Output the [x, y] coordinate of the center of the cell containing the given text.  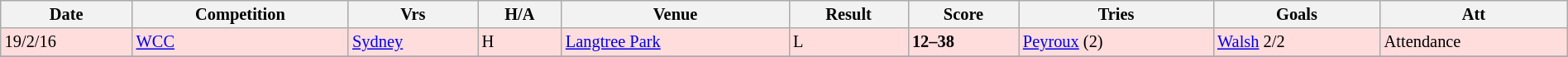
Sydney [413, 42]
H/A [519, 14]
Score [963, 14]
Tries [1116, 14]
Vrs [413, 14]
L [849, 42]
Venue [675, 14]
Langtree Park [675, 42]
WCC [240, 42]
Peyroux (2) [1116, 42]
Walsh 2/2 [1297, 42]
H [519, 42]
Attendance [1474, 42]
19/2/16 [66, 42]
Att [1474, 14]
Competition [240, 14]
12–38 [963, 42]
Result [849, 14]
Goals [1297, 14]
Date [66, 14]
